Scan for the cell matching the given text and deliver its (x, y) coordinate at center. 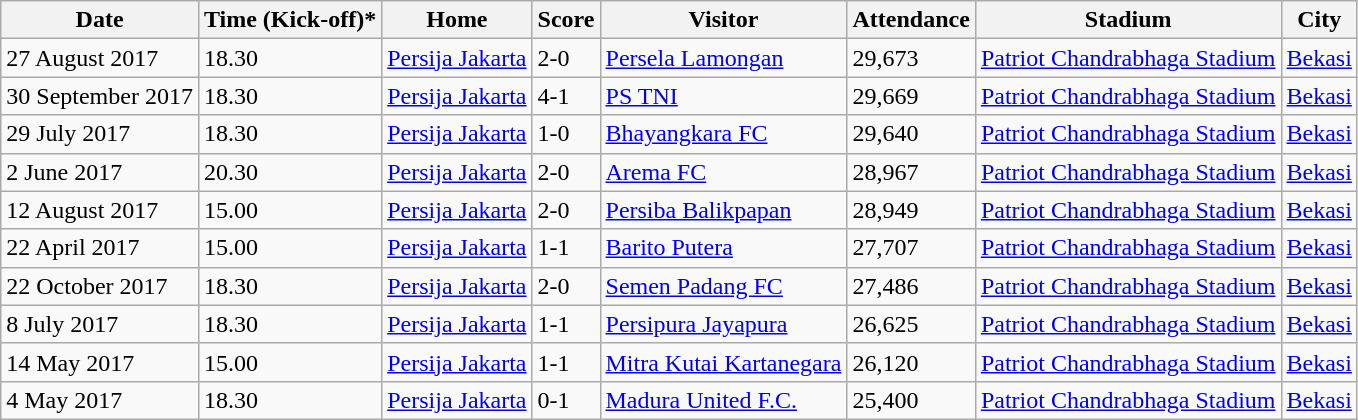
Semen Padang FC (724, 286)
Bhayangkara FC (724, 134)
27,486 (911, 286)
Attendance (911, 20)
Date (100, 20)
City (1319, 20)
4-1 (566, 96)
Barito Putera (724, 248)
22 October 2017 (100, 286)
Home (457, 20)
Persipura Jayapura (724, 324)
2 June 2017 (100, 172)
Madura United F.C. (724, 400)
30 September 2017 (100, 96)
Mitra Kutai Kartanegara (724, 362)
12 August 2017 (100, 210)
29,673 (911, 58)
14 May 2017 (100, 362)
29,640 (911, 134)
20.30 (290, 172)
28,949 (911, 210)
27 August 2017 (100, 58)
PS TNI (724, 96)
Arema FC (724, 172)
Stadium (1128, 20)
28,967 (911, 172)
4 May 2017 (100, 400)
0-1 (566, 400)
Time (Kick-off)* (290, 20)
29,669 (911, 96)
1-0 (566, 134)
8 July 2017 (100, 324)
Persiba Balikpapan (724, 210)
29 July 2017 (100, 134)
27,707 (911, 248)
Score (566, 20)
25,400 (911, 400)
26,625 (911, 324)
22 April 2017 (100, 248)
Visitor (724, 20)
26,120 (911, 362)
Persela Lamongan (724, 58)
